Locate the cell with the specified text and output its [x, y] center coordinate. 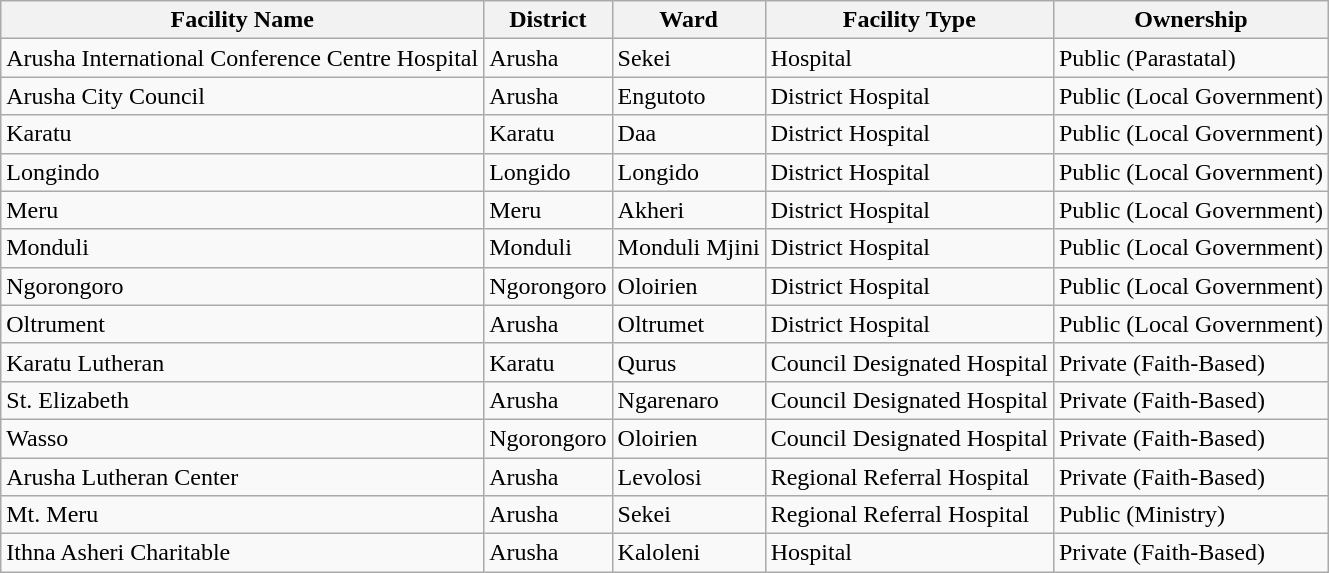
Engutoto [688, 96]
Wasso [242, 438]
Qurus [688, 362]
Daa [688, 134]
Arusha International Conference Centre Hospital [242, 58]
Monduli Mjini [688, 248]
Facility Type [909, 20]
St. Elizabeth [242, 400]
District [548, 20]
Ithna Asheri Charitable [242, 553]
Oltrument [242, 324]
Longindo [242, 172]
Kaloleni [688, 553]
Facility Name [242, 20]
Oltrumet [688, 324]
Ward [688, 20]
Levolosi [688, 477]
Arusha City Council [242, 96]
Ownership [1190, 20]
Karatu Lutheran [242, 362]
Public (Parastatal) [1190, 58]
Arusha Lutheran Center [242, 477]
Ngarenaro [688, 400]
Mt. Meru [242, 515]
Akheri [688, 210]
Public (Ministry) [1190, 515]
